Determine the [x, y] coordinate at the center of the cell enclosing the given text.  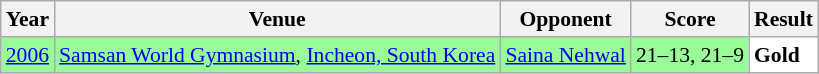
Saina Nehwal [566, 55]
Gold [784, 55]
Result [784, 19]
2006 [28, 55]
Samsan World Gymnasium, Incheon, South Korea [277, 55]
Opponent [566, 19]
Score [690, 19]
21–13, 21–9 [690, 55]
Year [28, 19]
Venue [277, 19]
